From the cell containing the given text, extract its center point as [X, Y] coordinate. 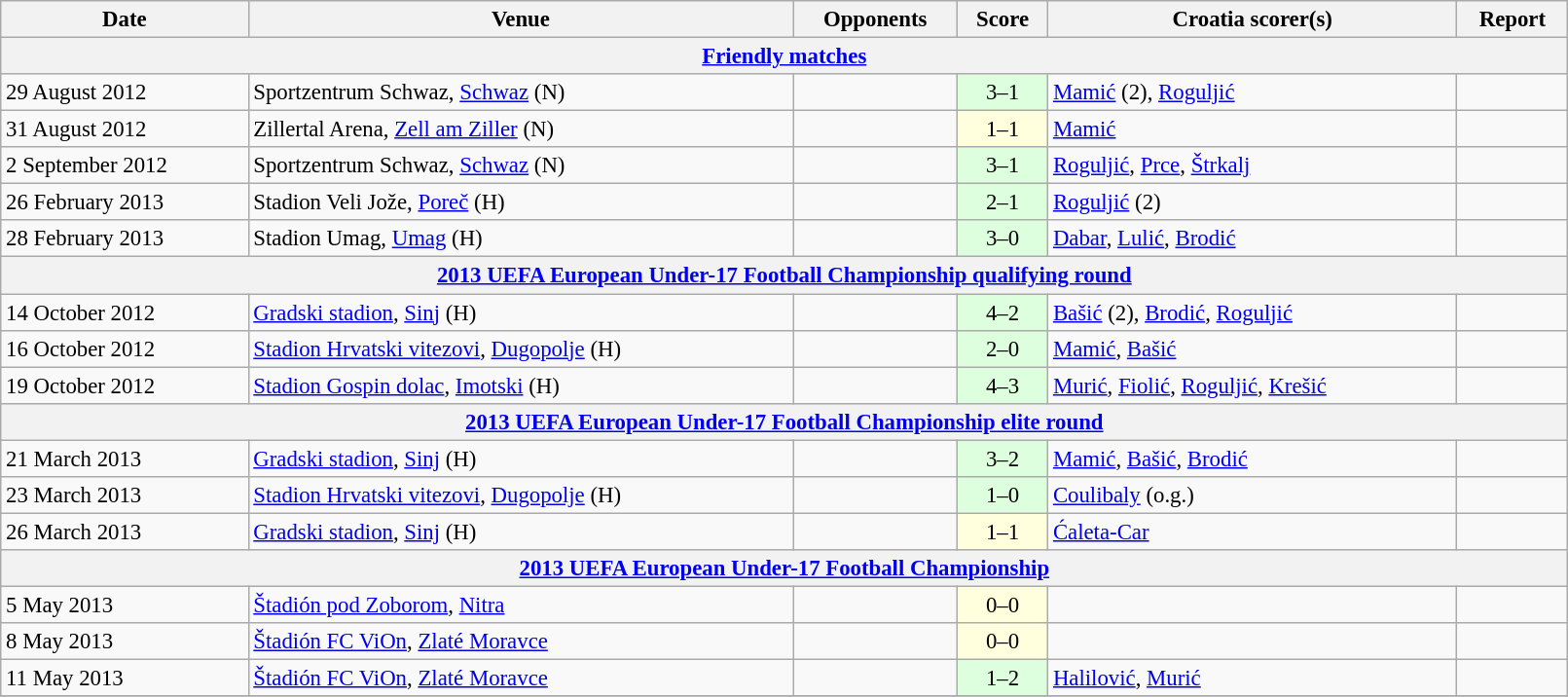
2013 UEFA European Under-17 Football Championship elite round [784, 422]
2–0 [1003, 348]
14 October 2012 [125, 312]
2013 UEFA European Under-17 Football Championship qualifying round [784, 275]
Venue [521, 19]
Murić, Fiolić, Roguljić, Krešić [1253, 385]
26 February 2013 [125, 202]
19 October 2012 [125, 385]
Stadion Gospin dolac, Imotski (H) [521, 385]
31 August 2012 [125, 129]
21 March 2013 [125, 459]
Roguljić (2) [1253, 202]
Coulibaly (o.g.) [1253, 495]
26 March 2013 [125, 532]
3–0 [1003, 238]
Report [1513, 19]
Mamić (2), Roguljić [1253, 92]
2–1 [1003, 202]
Bašić (2), Brodić, Roguljić [1253, 312]
Croatia scorer(s) [1253, 19]
3–2 [1003, 459]
Mamić [1253, 129]
4–3 [1003, 385]
4–2 [1003, 312]
Mamić, Bašić, Brodić [1253, 459]
11 May 2013 [125, 679]
2 September 2012 [125, 165]
16 October 2012 [125, 348]
Dabar, Lulić, Brodić [1253, 238]
1–0 [1003, 495]
Mamić, Bašić [1253, 348]
8 May 2013 [125, 642]
Štadión pod Zoborom, Nitra [521, 605]
Roguljić, Prce, Štrkalj [1253, 165]
1–2 [1003, 679]
Zillertal Arena, Zell am Ziller (N) [521, 129]
Friendly matches [784, 56]
Halilović, Murić [1253, 679]
Ćaleta-Car [1253, 532]
23 March 2013 [125, 495]
Stadion Veli Jože, Poreč (H) [521, 202]
2013 UEFA European Under-17 Football Championship [784, 569]
5 May 2013 [125, 605]
Opponents [876, 19]
29 August 2012 [125, 92]
Stadion Umag, Umag (H) [521, 238]
28 February 2013 [125, 238]
Date [125, 19]
Score [1003, 19]
